Return the [x, y] coordinate for the center point of the cell that contains the specified text.  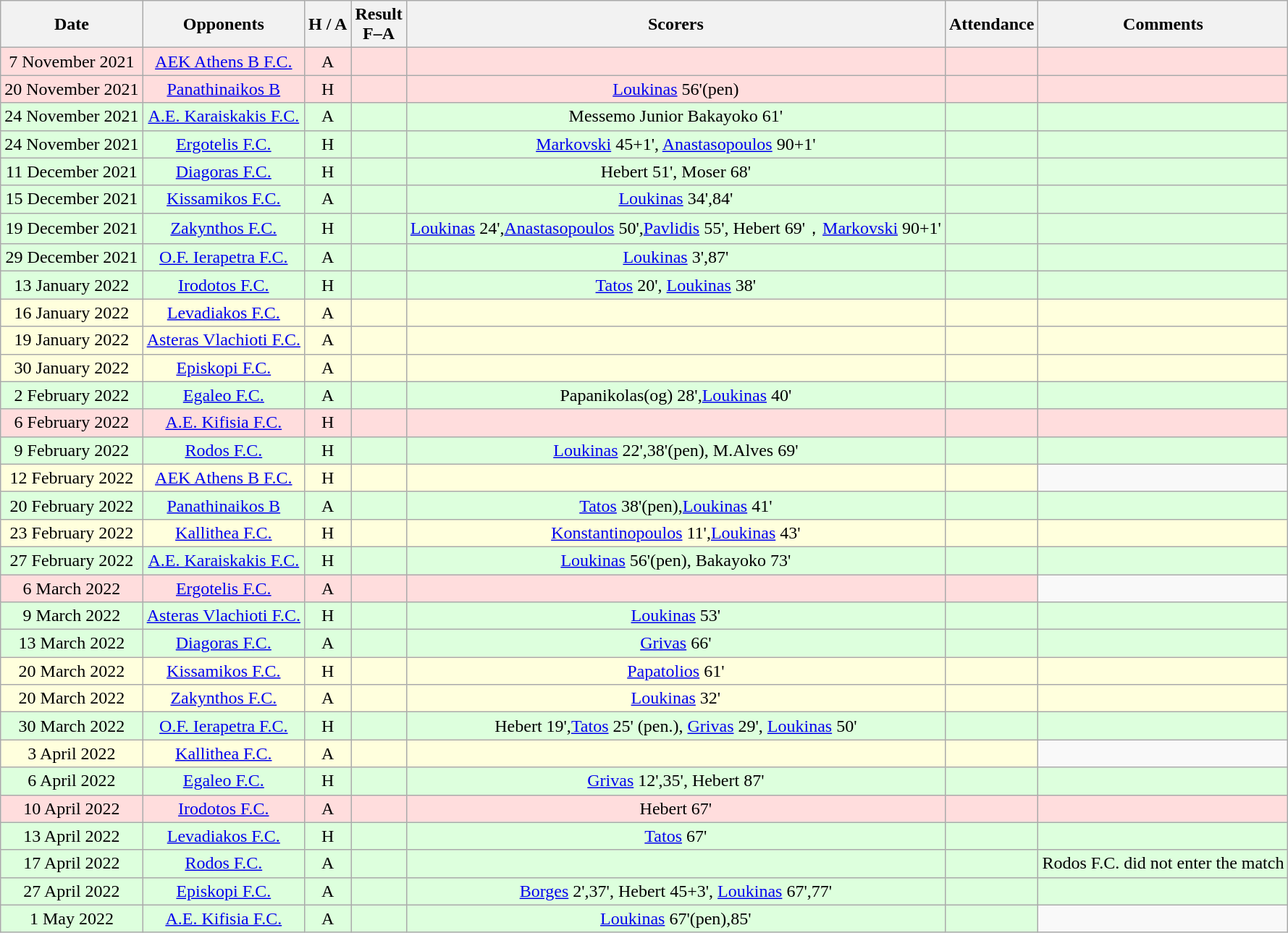
2 February 2022 [72, 395]
15 December 2021 [72, 199]
Hebert 19',Tatos 25' (pen.), Grivas 29', Loukinas 50' [675, 726]
23 February 2022 [72, 533]
3 April 2022 [72, 753]
6 April 2022 [72, 781]
13 March 2022 [72, 643]
Loukinas 53' [675, 616]
Loukinas 67'(pen),85' [675, 919]
Hebert 51', Moser 68' [675, 172]
Loukinas 34',84' [675, 199]
Loukinas 32' [675, 698]
13 January 2022 [72, 285]
Loukinas 22',38'(pen), M.Alves 69' [675, 450]
Papanikolas(og) 28',Loukinas 40' [675, 395]
27 April 2022 [72, 891]
9 February 2022 [72, 450]
11 December 2021 [72, 172]
Konstantinopoulos 11',Loukinas 43' [675, 533]
20 February 2022 [72, 505]
Loukinas 3',87' [675, 258]
1 May 2022 [72, 919]
7 November 2021 [72, 62]
10 April 2022 [72, 809]
Opponents [223, 25]
30 January 2022 [72, 368]
Scorers [675, 25]
Borges 2',37', Hebert 45+3', Loukinas 67',77' [675, 891]
17 April 2022 [72, 864]
19 December 2021 [72, 229]
H / A [327, 25]
29 December 2021 [72, 258]
ResultF–A [379, 25]
6 February 2022 [72, 423]
Rodos F.C. did not enter the match [1163, 864]
Grivas 66' [675, 643]
Hebert 67' [675, 809]
Grivas 12',35', Hebert 87' [675, 781]
30 March 2022 [72, 726]
9 March 2022 [72, 616]
Tatos 67' [675, 836]
Tatos 20', Loukinas 38' [675, 285]
20 November 2021 [72, 89]
Loukinas 56'(pen) [675, 89]
Markovski 45+1', Anastasopoulos 90+1' [675, 144]
Date [72, 25]
19 January 2022 [72, 340]
27 February 2022 [72, 560]
Loukinas 24',Anastasopoulos 50',Pavlidis 55', Hebert 69'，Markovski 90+1' [675, 229]
Messemo Junior Bakayoko 61' [675, 117]
16 January 2022 [72, 313]
Comments [1163, 25]
6 March 2022 [72, 588]
13 April 2022 [72, 836]
Tatos 38'(pen),Loukinas 41' [675, 505]
Loukinas 56'(pen), Bakayoko 73' [675, 560]
Papatolios 61' [675, 671]
12 February 2022 [72, 478]
Attendance [991, 25]
